Find where the given text appears and provide that cell's center as [x, y] coordinate. 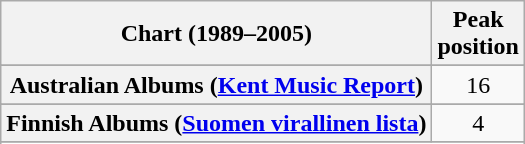
Australian Albums (Kent Music Report) [216, 85]
Chart (1989–2005) [216, 34]
4 [478, 123]
Finnish Albums (Suomen virallinen lista) [216, 123]
Peakposition [478, 34]
16 [478, 85]
